Extract the [X, Y] coordinate from the center of the cell holding the provided text.  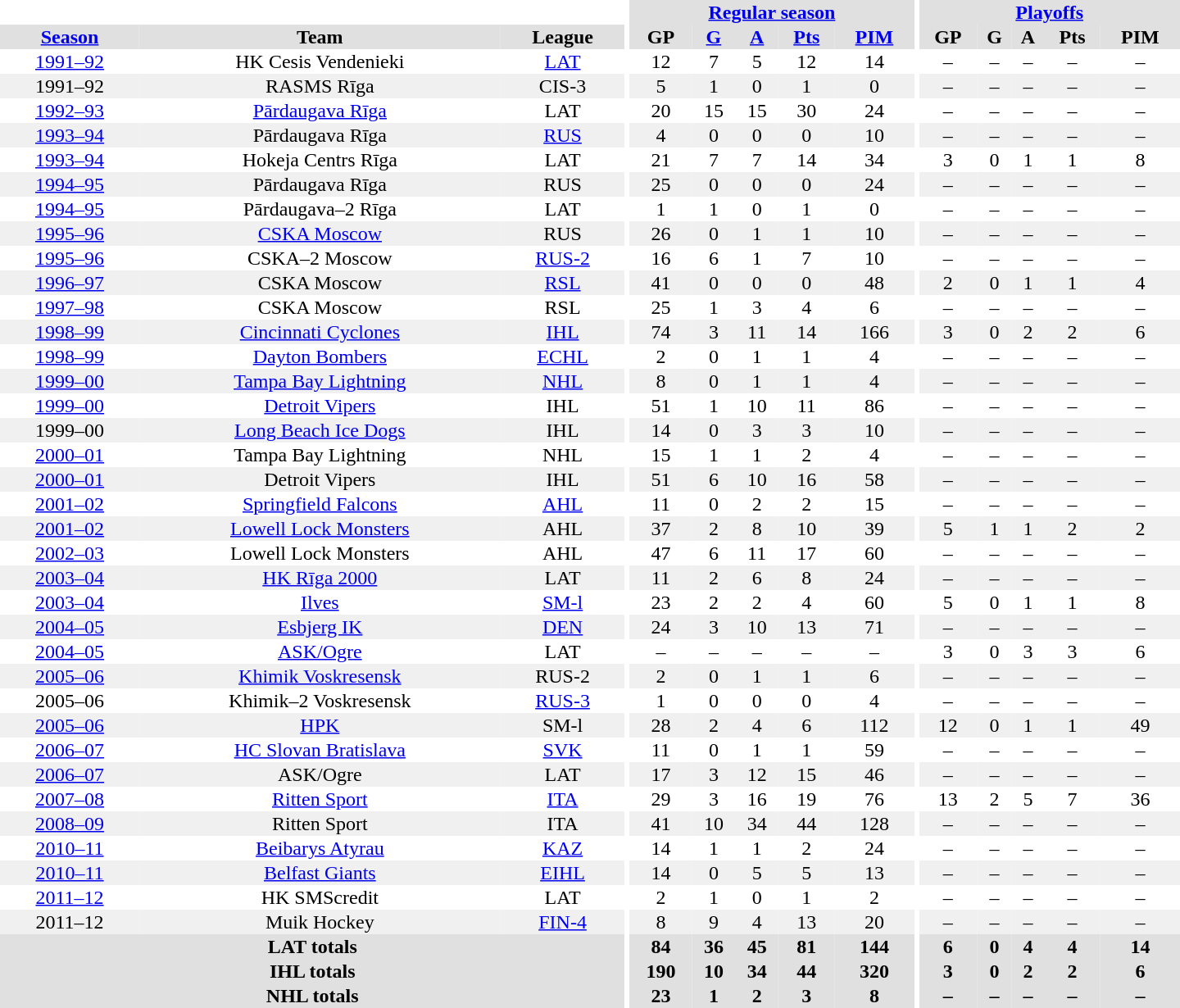
128 [874, 824]
1997–98 [70, 307]
Dayton Bombers [320, 356]
81 [806, 947]
HC Slovan Bratislava [320, 750]
2002–03 [70, 553]
166 [874, 332]
RUS-3 [563, 701]
Cincinnati Cyclones [320, 332]
CSKA–2 Moscow [320, 258]
19 [806, 799]
1996–97 [70, 283]
86 [874, 406]
KAZ [563, 848]
SVK [563, 750]
47 [660, 553]
Muik Hockey [320, 922]
71 [874, 627]
190 [660, 971]
CIS-3 [563, 86]
IHL totals [312, 971]
2008–09 [70, 824]
144 [874, 947]
Season [70, 37]
NHL totals [312, 996]
EIHL [563, 873]
28 [660, 725]
Springfield Falcons [320, 504]
2007–08 [70, 799]
48 [874, 283]
League [563, 37]
HK Rīga 2000 [320, 578]
9 [715, 922]
39 [874, 529]
320 [874, 971]
HK Cesis Vendenieki [320, 61]
HK SMScredit [320, 897]
59 [874, 750]
FIN-4 [563, 922]
DEN [563, 627]
1992–93 [70, 111]
Esbjerg IK [320, 627]
74 [660, 332]
Belfast Giants [320, 873]
Khimik–2 Voskresensk [320, 701]
46 [874, 774]
30 [806, 111]
Team [320, 37]
112 [874, 725]
RASMS Rīga [320, 86]
HPK [320, 725]
76 [874, 799]
LAT totals [312, 947]
Playoffs [1049, 12]
Regular season [772, 12]
ECHL [563, 356]
Long Beach Ice Dogs [320, 430]
Ilves [320, 602]
Beibarys Atyrau [320, 848]
29 [660, 799]
Hokeja Centrs Rīga [320, 160]
84 [660, 947]
Khimik Voskresensk [320, 676]
Pārdaugava–2 Rīga [320, 209]
21 [660, 160]
37 [660, 529]
49 [1141, 725]
26 [660, 234]
45 [757, 947]
58 [874, 479]
